Provide the [X, Y] coordinate of the cell's center where the given text is located.  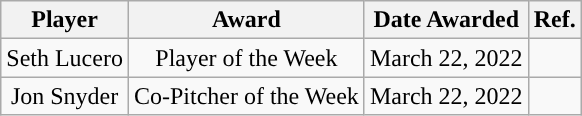
Ref. [554, 20]
Seth Lucero [65, 58]
Player [65, 20]
Co-Pitcher of the Week [246, 96]
Award [246, 20]
Player of the Week [246, 58]
Jon Snyder [65, 96]
Date Awarded [446, 20]
